Locate the cell with the specified text and output its (x, y) center coordinate. 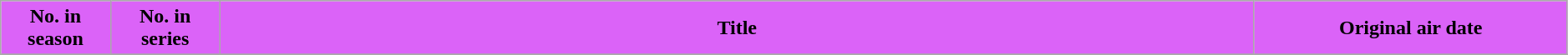
Original air date (1410, 28)
Title (737, 28)
No. inseries (165, 28)
No. inseason (55, 28)
